Return [X, Y] of the center of cell containing provided text 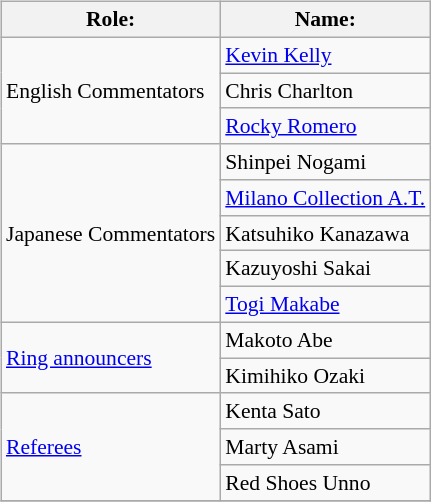
Referees [110, 446]
Rocky Romero [325, 126]
Red Shoes Unno [325, 483]
Ring announcers [110, 358]
Kimihiko Ozaki [325, 376]
Makoto Abe [325, 340]
Chris Charlton [325, 91]
Milano Collection A.T. [325, 198]
Kazuyoshi Sakai [325, 269]
Role: [110, 20]
Shinpei Nogami [325, 162]
English Commentators [110, 90]
Katsuhiko Kanazawa [325, 233]
Togi Makabe [325, 305]
Kenta Sato [325, 411]
Japanese Commentators [110, 233]
Marty Asami [325, 447]
Name: [325, 20]
Kevin Kelly [325, 55]
